Locate the cell with the specified text and output its (X, Y) center coordinate. 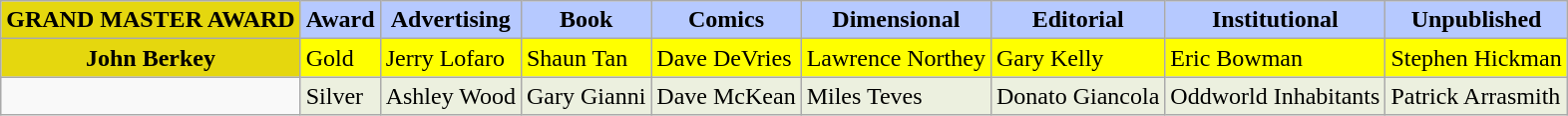
Book (586, 20)
Gary Gianni (586, 96)
Advertising (451, 20)
Ashley Wood (451, 96)
Miles Teves (896, 96)
John Berkey (151, 58)
Dave McKean (726, 96)
Gary Kelly (1077, 58)
Lawrence Northey (896, 58)
Patrick Arrasmith (1476, 96)
Comics (726, 20)
Dimensional (896, 20)
Gold (340, 58)
Award (340, 20)
Silver (340, 96)
Dave DeVries (726, 58)
Editorial (1077, 20)
Oddworld Inhabitants (1275, 96)
GRAND MASTER AWARD (151, 20)
Eric Bowman (1275, 58)
Unpublished (1476, 20)
Institutional (1275, 20)
Donato Giancola (1077, 96)
Stephen Hickman (1476, 58)
Jerry Lofaro (451, 58)
Shaun Tan (586, 58)
